Find where the given text appears and provide that cell's center as [x, y] coordinate. 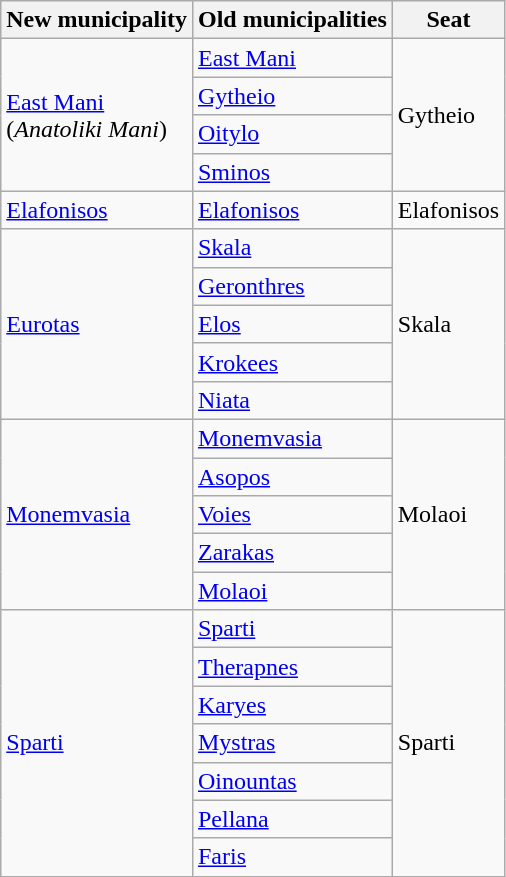
Krokees [292, 362]
Oinountas [292, 781]
Sminos [292, 172]
Niata [292, 400]
Oitylo [292, 134]
Elos [292, 324]
Therapnes [292, 667]
Voies [292, 515]
Asopos [292, 477]
New municipality [97, 20]
Mystras [292, 743]
Pellana [292, 819]
Zarakas [292, 553]
Karyes [292, 705]
East Mani (Anatoliki Mani) [97, 115]
Old municipalities [292, 20]
East Mani [292, 58]
Geronthres [292, 286]
Seat [448, 20]
Faris [292, 857]
Eurotas [97, 324]
